Locate the cell with the specified text and output its [X, Y] center coordinate. 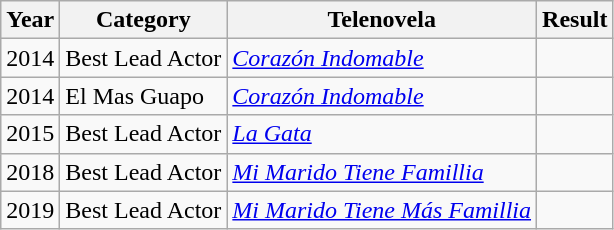
El Mas Guapo [144, 96]
La Gata [382, 134]
2015 [30, 134]
Mi Marido Tiene Más Famillia [382, 210]
Mi Marido Tiene Famillia [382, 172]
Result [575, 20]
Telenovela [382, 20]
2019 [30, 210]
Year [30, 20]
Category [144, 20]
2018 [30, 172]
